Search for the cell housing the specified text and yield its (x, y) center coordinate. 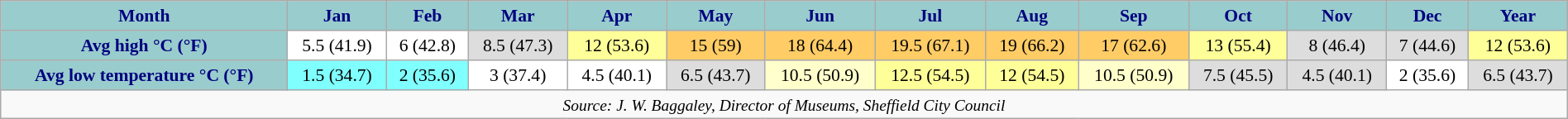
17 (62.6) (1133, 45)
Avg low temperature °C (°F) (144, 75)
8 (46.4) (1337, 45)
Jan (337, 16)
Jul (930, 16)
8.5 (47.3) (518, 45)
Oct (1238, 16)
18 (64.4) (820, 45)
1.5 (34.7) (337, 75)
May (716, 16)
7.5 (45.5) (1238, 75)
5.5 (41.9) (337, 45)
12 (54.5) (1032, 75)
Feb (427, 16)
Dec (1427, 16)
Avg high °C (°F) (144, 45)
19 (66.2) (1032, 45)
Nov (1337, 16)
7 (44.6) (1427, 45)
Year (1518, 16)
15 (59) (716, 45)
Month (144, 16)
Mar (518, 16)
Apr (617, 16)
Source: J. W. Baggaley, Director of Museums, Sheffield City Council (784, 104)
6 (42.8) (427, 45)
Aug (1032, 16)
Sep (1133, 16)
3 (37.4) (518, 75)
Jun (820, 16)
19.5 (67.1) (930, 45)
12.5 (54.5) (930, 75)
13 (55.4) (1238, 45)
